Search for the cell housing the specified text and yield its [X, Y] center coordinate. 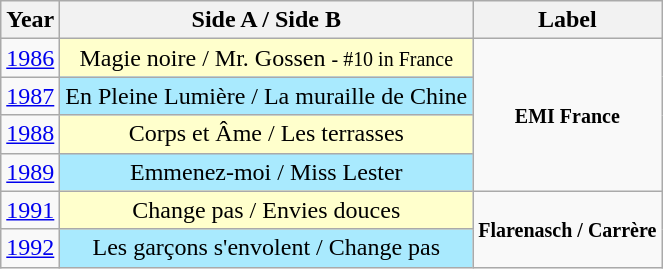
Emmenez-moi / Miss Lester [266, 172]
1991 [30, 210]
Magie noire / Mr. Gossen - #10 in France [266, 58]
Corps et Âme / Les terrasses [266, 134]
1992 [30, 248]
1987 [30, 96]
Flarenasch / Carrère [568, 229]
1986 [30, 58]
Label [568, 20]
1989 [30, 172]
Change pas / Envies douces [266, 210]
En Pleine Lumière / La muraille de Chine [266, 96]
Side A / Side B [266, 20]
1988 [30, 134]
Les garçons s'envolent / Change pas [266, 248]
Year [30, 20]
EMI France [568, 115]
